Capture the cell that displays the provided text and extract its (X, Y) central coordinate. 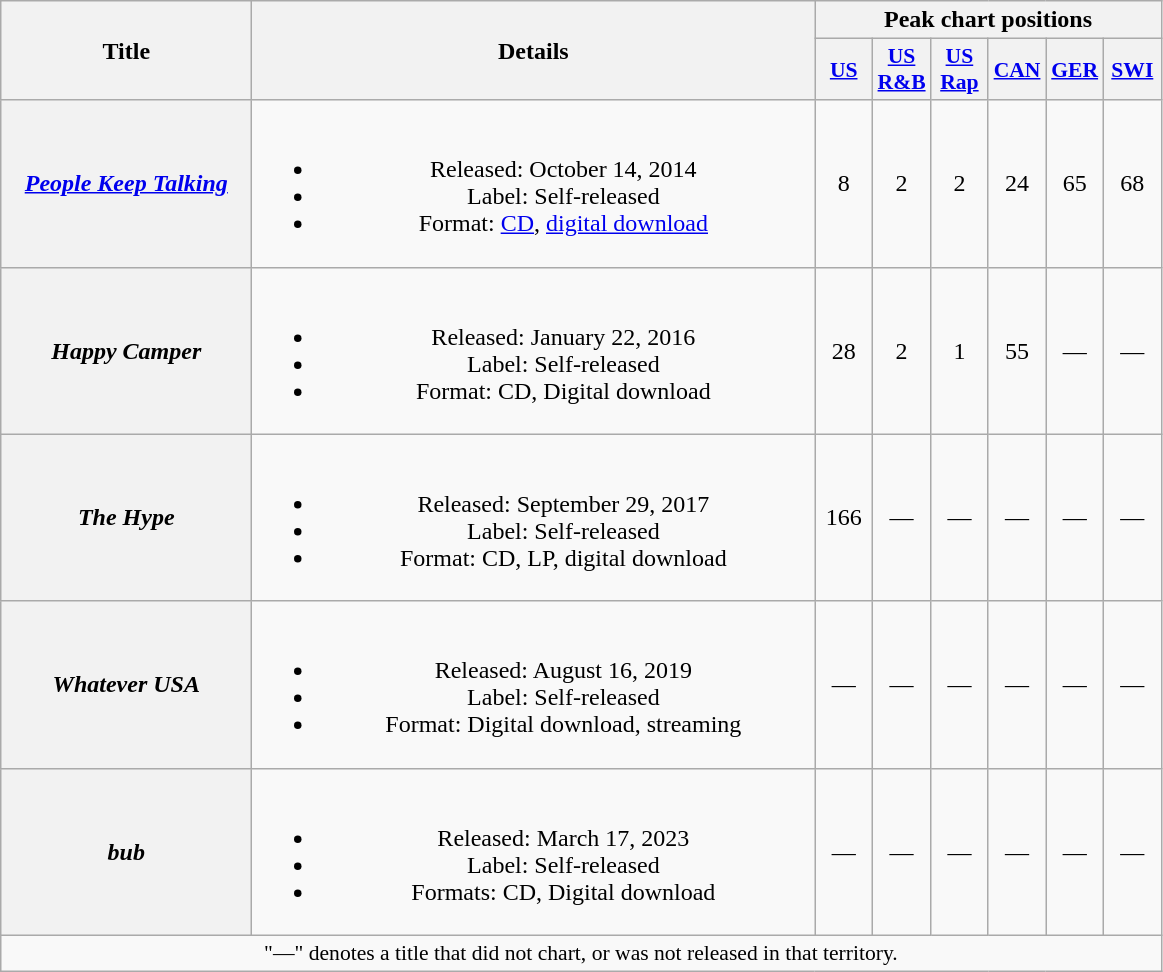
"—" denotes a title that did not chart, or was not released in that territory. (581, 953)
US R&B (902, 70)
68 (1133, 184)
24 (1017, 184)
28 (844, 350)
1 (960, 350)
8 (844, 184)
55 (1017, 350)
Whatever USA (126, 684)
Released: January 22, 2016Label: Self-releasedFormat: CD, Digital download (534, 350)
The Hype (126, 518)
GER (1075, 70)
CAN (1017, 70)
166 (844, 518)
Peak chart positions (988, 20)
Released: September 29, 2017Label: Self-releasedFormat: CD, LP, digital download (534, 518)
SWI (1133, 70)
People Keep Talking (126, 184)
Released: March 17, 2023Label: Self-releasedFormats: CD, Digital download (534, 852)
65 (1075, 184)
Details (534, 50)
US (844, 70)
Happy Camper (126, 350)
US Rap (960, 70)
Released: August 16, 2019Label: Self-releasedFormat: Digital download, streaming (534, 684)
Released: October 14, 2014Label: Self-releasedFormat: CD, digital download (534, 184)
bub (126, 852)
Title (126, 50)
